Find where the given text appears and provide that cell's center as (X, Y) coordinate. 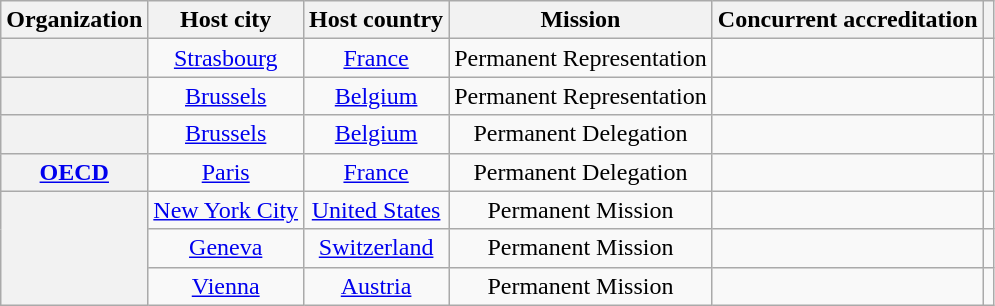
Concurrent accreditation (848, 20)
Host country (376, 20)
Geneva (226, 248)
Paris (226, 172)
Switzerland (376, 248)
Organization (74, 20)
New York City (226, 210)
United States (376, 210)
Austria (376, 286)
Host city (226, 20)
Strasbourg (226, 58)
OECD (74, 172)
Mission (581, 20)
Vienna (226, 286)
